Return (X, Y) of the center of cell containing provided text 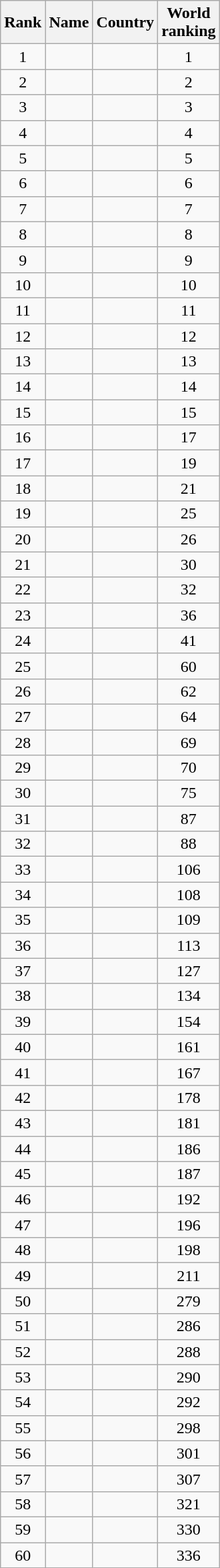
198 (189, 1250)
34 (23, 895)
178 (189, 1098)
288 (189, 1352)
Name (69, 23)
134 (189, 996)
35 (23, 920)
43 (23, 1123)
23 (23, 615)
55 (23, 1428)
48 (23, 1250)
22 (23, 590)
53 (23, 1377)
62 (189, 691)
292 (189, 1403)
301 (189, 1453)
Worldranking (189, 23)
42 (23, 1098)
298 (189, 1428)
57 (23, 1479)
37 (23, 971)
51 (23, 1326)
50 (23, 1301)
70 (189, 768)
40 (23, 1047)
330 (189, 1529)
24 (23, 641)
321 (189, 1504)
54 (23, 1403)
31 (23, 819)
49 (23, 1276)
187 (189, 1174)
Country (125, 23)
108 (189, 895)
Rank (23, 23)
45 (23, 1174)
109 (189, 920)
290 (189, 1377)
16 (23, 438)
59 (23, 1529)
28 (23, 743)
39 (23, 1022)
46 (23, 1200)
38 (23, 996)
186 (189, 1148)
113 (189, 945)
161 (189, 1047)
69 (189, 743)
58 (23, 1504)
336 (189, 1555)
18 (23, 488)
20 (23, 539)
307 (189, 1479)
75 (189, 793)
52 (23, 1352)
196 (189, 1225)
29 (23, 768)
88 (189, 844)
181 (189, 1123)
47 (23, 1225)
106 (189, 869)
33 (23, 869)
127 (189, 971)
286 (189, 1326)
27 (23, 717)
279 (189, 1301)
167 (189, 1072)
64 (189, 717)
211 (189, 1276)
44 (23, 1148)
192 (189, 1200)
87 (189, 819)
154 (189, 1022)
56 (23, 1453)
